Determine the [X, Y] coordinate at the center of the cell enclosing the given text.  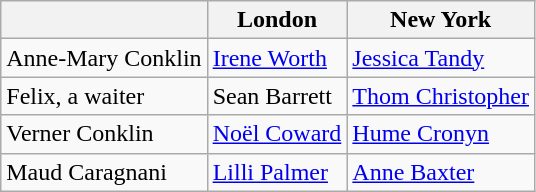
Sean Barrett [277, 96]
Verner Conklin [104, 134]
Jessica Tandy [441, 58]
London [277, 20]
Felix, a waiter [104, 96]
Noël Coward [277, 134]
Anne-Mary Conklin [104, 58]
Thom Christopher [441, 96]
Hume Cronyn [441, 134]
Maud Caragnani [104, 172]
Irene Worth [277, 58]
New York [441, 20]
Anne Baxter [441, 172]
Lilli Palmer [277, 172]
